Detect which cell encompasses the target text, then output its (X, Y) center coordinate. 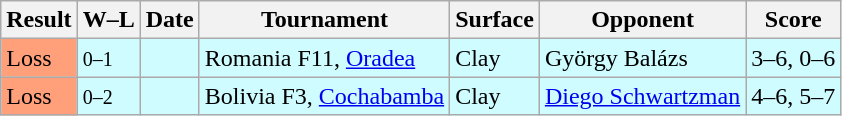
W–L (108, 20)
0–1 (108, 58)
Tournament (324, 20)
3–6, 0–6 (794, 58)
Surface (495, 20)
Result (39, 20)
Score (794, 20)
Romania F11, Oradea (324, 58)
György Balázs (642, 58)
Bolivia F3, Cochabamba (324, 96)
Opponent (642, 20)
Diego Schwartzman (642, 96)
4–6, 5–7 (794, 96)
Date (170, 20)
0–2 (108, 96)
